Output the (x, y) coordinate of the center of the cell containing the given text.  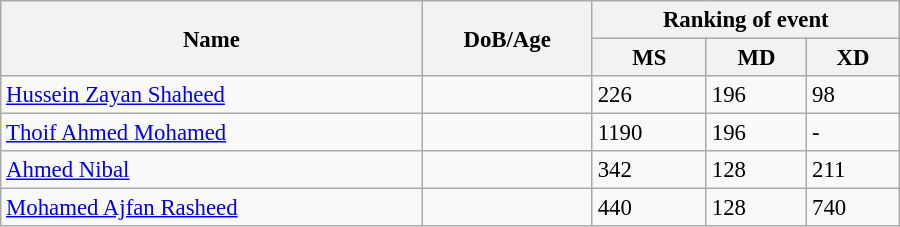
1190 (649, 133)
XD (854, 58)
Ranking of event (746, 20)
- (854, 133)
740 (854, 208)
MS (649, 58)
Hussein Zayan Shaheed (212, 95)
342 (649, 170)
DoB/Age (507, 38)
98 (854, 95)
Ahmed Nibal (212, 170)
Mohamed Ajfan Rasheed (212, 208)
MD (756, 58)
211 (854, 170)
Name (212, 38)
440 (649, 208)
Thoif Ahmed Mohamed (212, 133)
226 (649, 95)
